For the text-containing cell, return its midpoint in [x, y] coordinate format. 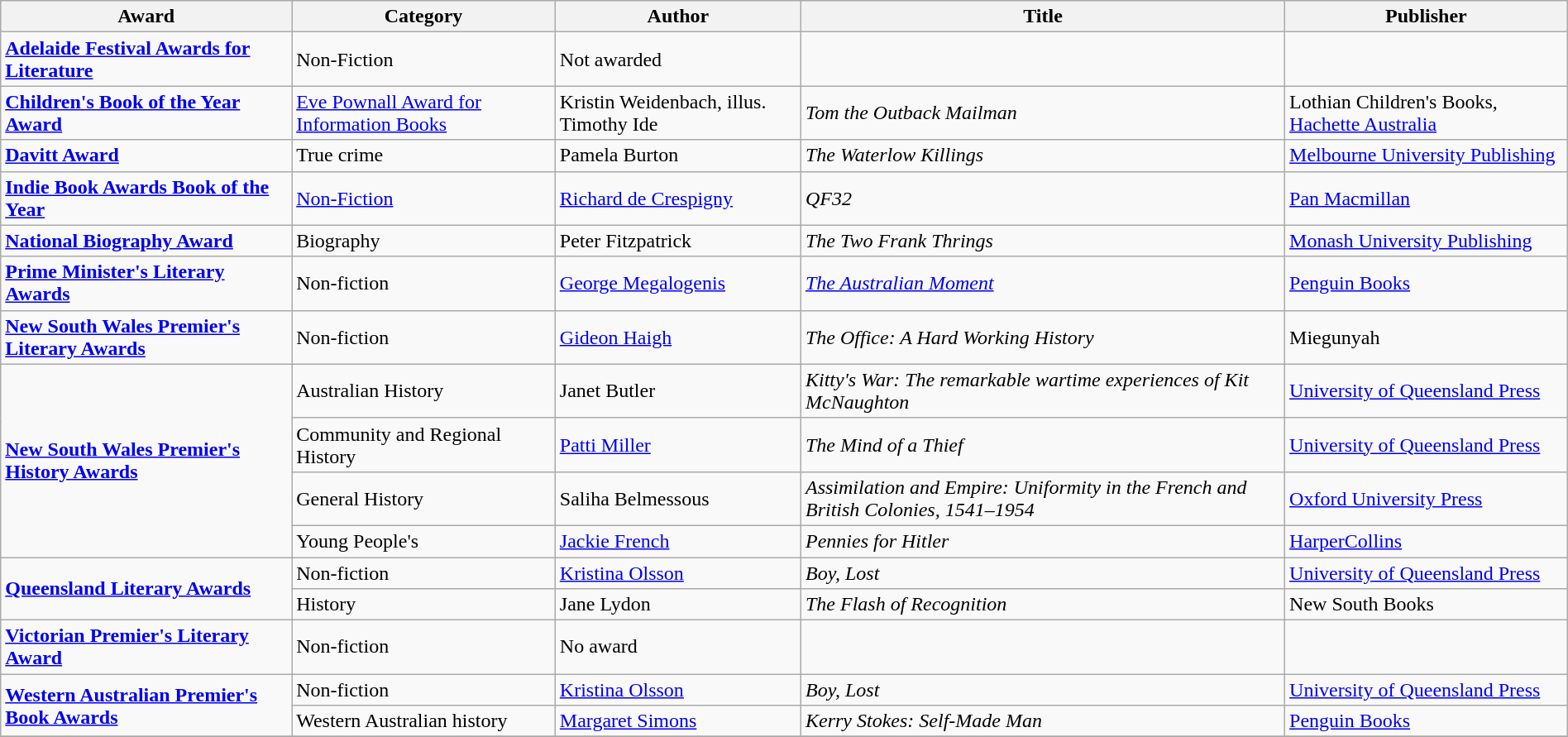
Jane Lydon [678, 605]
George Megalogenis [678, 283]
General History [423, 498]
Community and Regional History [423, 445]
Richard de Crespigny [678, 199]
National Biography Award [146, 241]
The Office: A Hard Working History [1042, 337]
New South Books [1427, 605]
Young People's [423, 541]
History [423, 605]
Melbourne University Publishing [1427, 156]
The Mind of a Thief [1042, 445]
Kristin Weidenbach, illus. Timothy Ide [678, 112]
Gideon Haigh [678, 337]
QF32 [1042, 199]
Award [146, 17]
Western Australian Premier's Book Awards [146, 706]
The Australian Moment [1042, 283]
Peter Fitzpatrick [678, 241]
Publisher [1427, 17]
Pan Macmillan [1427, 199]
New South Wales Premier's Literary Awards [146, 337]
Author [678, 17]
Indie Book Awards Book of the Year [146, 199]
Adelaide Festival Awards for Literature [146, 60]
Children's Book of the Year Award [146, 112]
Title [1042, 17]
Australian History [423, 390]
Kitty's War: The remarkable wartime experiences of Kit McNaughton [1042, 390]
Victorian Premier's Literary Award [146, 647]
HarperCollins [1427, 541]
The Two Frank Thrings [1042, 241]
Patti Miller [678, 445]
Janet Butler [678, 390]
Lothian Children's Books, Hachette Australia [1427, 112]
Prime Minister's Literary Awards [146, 283]
Pennies for Hitler [1042, 541]
Saliha Belmessous [678, 498]
Eve Pownall Award for Information Books [423, 112]
Assimilation and Empire: Uniformity in the French and British Colonies, 1541–1954 [1042, 498]
Miegunyah [1427, 337]
Tom the Outback Mailman [1042, 112]
True crime [423, 156]
Category [423, 17]
Pamela Burton [678, 156]
Jackie French [678, 541]
The Flash of Recognition [1042, 605]
Davitt Award [146, 156]
Monash University Publishing [1427, 241]
The Waterlow Killings [1042, 156]
Oxford University Press [1427, 498]
Kerry Stokes: Self-Made Man [1042, 721]
Biography [423, 241]
Margaret Simons [678, 721]
New South Wales Premier's History Awards [146, 460]
Queensland Literary Awards [146, 589]
Western Australian history [423, 721]
No award [678, 647]
Not awarded [678, 60]
